Output the [x, y] coordinate of the center of the cell containing the given text.  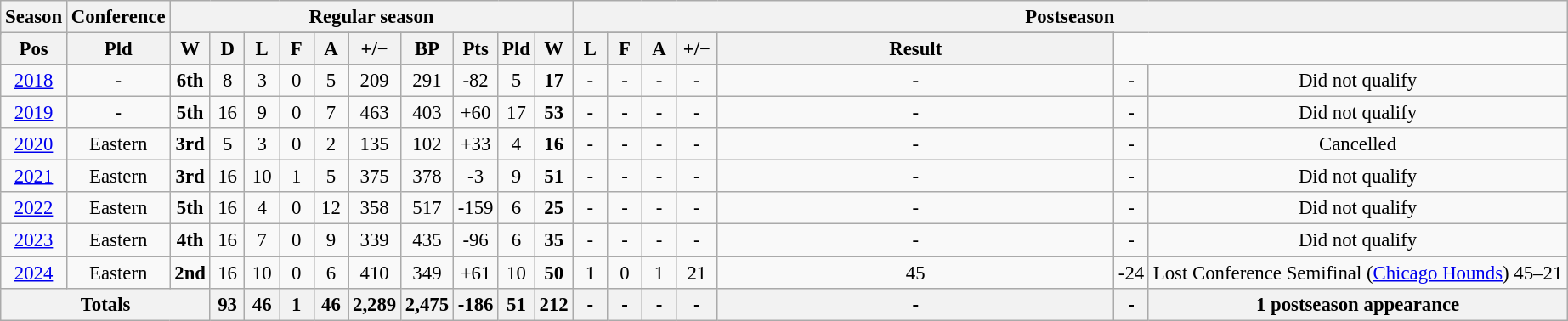
Season [34, 17]
35 [554, 240]
-3 [475, 177]
-82 [475, 81]
102 [427, 144]
212 [554, 304]
21 [697, 273]
2018 [34, 81]
517 [427, 208]
339 [375, 240]
2020 [34, 144]
375 [375, 177]
12 [331, 208]
53 [554, 113]
349 [427, 273]
25 [554, 208]
2021 [34, 177]
Result [916, 49]
2024 [34, 273]
291 [427, 81]
Pos [34, 49]
Totals [105, 304]
+60 [475, 113]
+61 [475, 273]
8 [228, 81]
+33 [475, 144]
378 [427, 177]
93 [228, 304]
-96 [475, 240]
BP [427, 49]
435 [427, 240]
358 [375, 208]
2nd [190, 273]
Lost Conference Semifinal (Chicago Hounds) 45–21 [1357, 273]
Regular season [371, 17]
2,289 [375, 304]
410 [375, 273]
135 [375, 144]
2 [331, 144]
-186 [475, 304]
2023 [34, 240]
45 [916, 273]
463 [375, 113]
-159 [475, 208]
2,475 [427, 304]
-24 [1132, 273]
Cancelled [1357, 144]
Pts [475, 49]
50 [554, 273]
403 [427, 113]
2022 [34, 208]
6th [190, 81]
2019 [34, 113]
4th [190, 240]
D [228, 49]
Conference [118, 17]
1 postseason appearance [1357, 304]
209 [375, 81]
Postseason [1070, 17]
